Return (X, Y) of the center of cell containing provided text 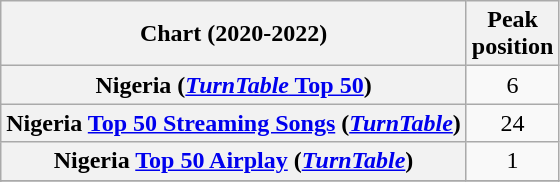
Nigeria Top 50 Airplay (TurnTable) (234, 161)
24 (512, 123)
1 (512, 161)
Nigeria Top 50 Streaming Songs (TurnTable) (234, 123)
Peakposition (512, 34)
6 (512, 85)
Chart (2020-2022) (234, 34)
Nigeria (TurnTable Top 50) (234, 85)
